Detect which cell encompasses the target text, then output its (X, Y) center coordinate. 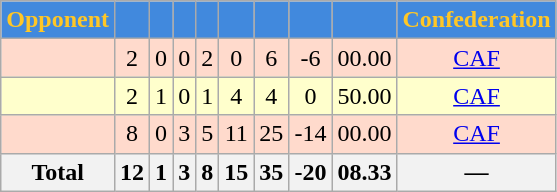
35 (272, 172)
25 (272, 134)
08.33 (364, 172)
50.00 (364, 96)
Total (58, 172)
12 (132, 172)
— (476, 172)
11 (236, 134)
15 (236, 172)
5 (208, 134)
6 (272, 58)
-6 (310, 58)
-20 (310, 172)
Confederation (476, 20)
Opponent (58, 20)
-14 (310, 134)
